Determine the (X, Y) coordinate at the center of the cell enclosing the given text.  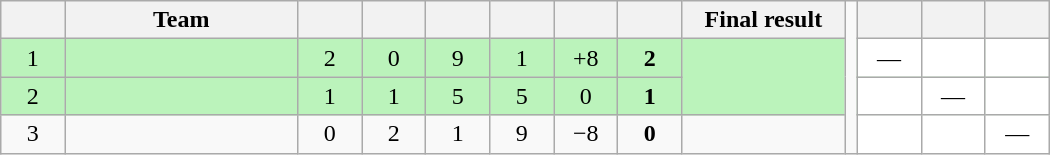
−8 (586, 134)
Final result (764, 20)
+8 (586, 58)
Team (182, 20)
3 (33, 134)
